Identify which cell holds the provided text, then report its [x, y] central coordinate. 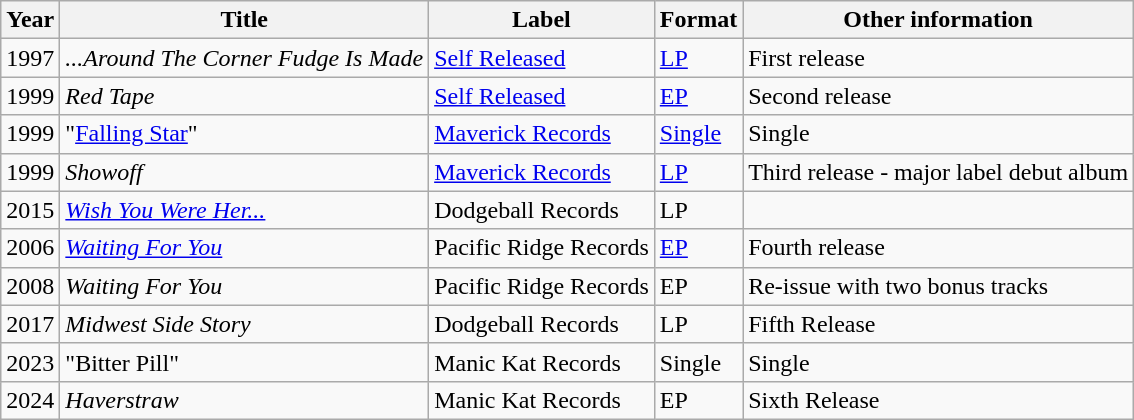
Haverstraw [244, 400]
2023 [30, 362]
2008 [30, 286]
"Falling Star" [244, 134]
2006 [30, 248]
Red Tape [244, 96]
First release [938, 58]
Year [30, 20]
Re-issue with two bonus tracks [938, 286]
Midwest Side Story [244, 324]
2015 [30, 210]
Label [542, 20]
Third release - major label debut album [938, 172]
2017 [30, 324]
Showoff [244, 172]
Sixth Release [938, 400]
2024 [30, 400]
"Bitter Pill" [244, 362]
Fifth Release [938, 324]
Second release [938, 96]
Title [244, 20]
Other information [938, 20]
Wish You Were Her... [244, 210]
...Around The Corner Fudge Is Made [244, 58]
Format [698, 20]
1997 [30, 58]
Fourth release [938, 248]
